Pinpoint the cell where the given text exists, returning its [x, y] midpoint coordinate. 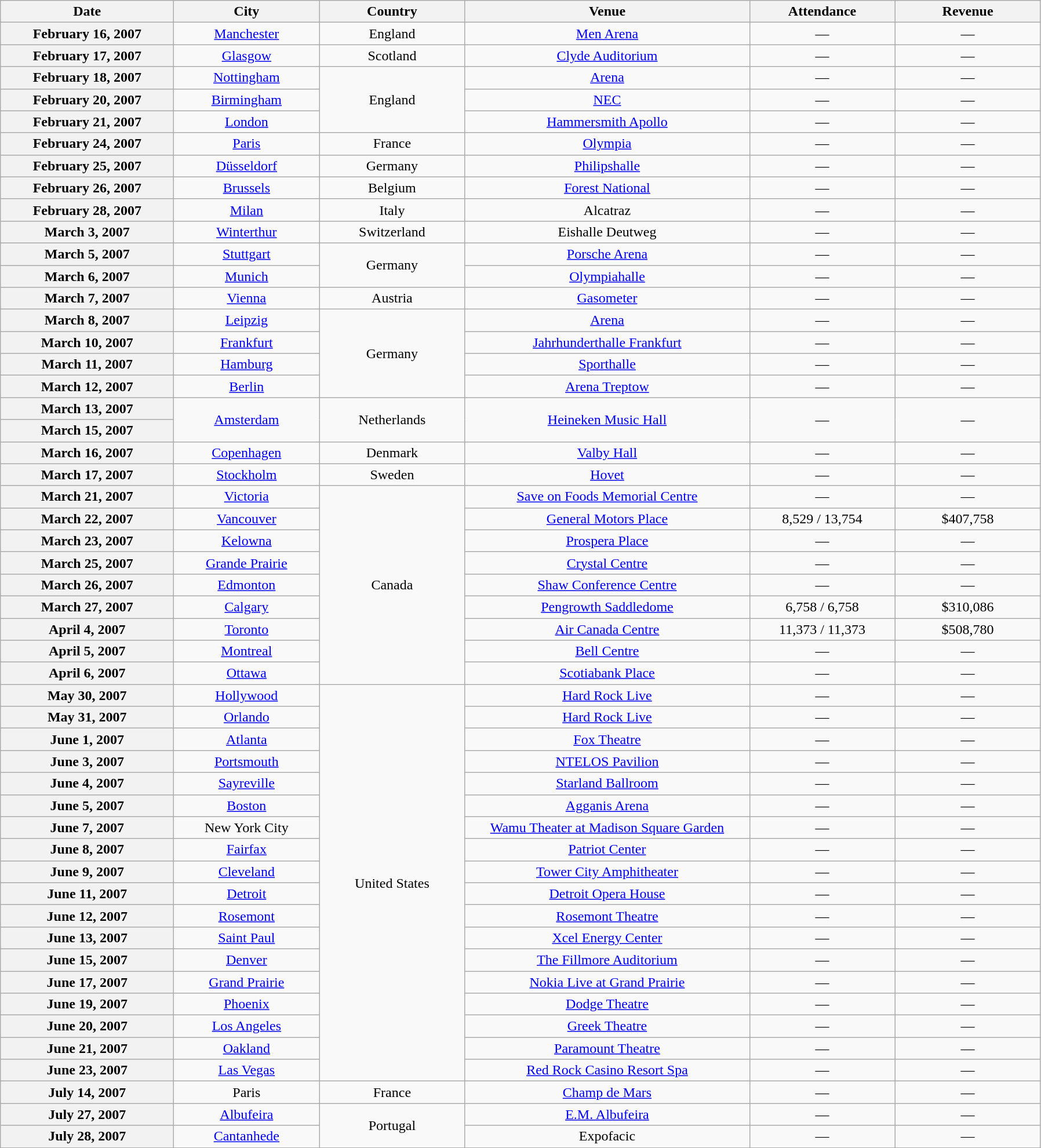
Phoenix [247, 1004]
June 17, 2007 [87, 982]
March 11, 2007 [87, 365]
March 23, 2007 [87, 541]
Revenue [968, 12]
6,758 / 6,758 [822, 607]
April 5, 2007 [87, 651]
June 5, 2007 [87, 806]
Denmark [392, 453]
June 8, 2007 [87, 850]
Saint Paul [247, 938]
Cleveland [247, 872]
Oakland [247, 1048]
Switzerland [392, 232]
June 15, 2007 [87, 960]
NEC [607, 100]
June 1, 2007 [87, 739]
Nokia Live at Grand Prairie [607, 982]
Canada [392, 585]
February 18, 2007 [87, 78]
February 26, 2007 [87, 188]
Men Arena [607, 34]
11,373 / 11,373 [822, 629]
Valby Hall [607, 453]
Wamu Theater at Madison Square Garden [607, 828]
Boston [247, 806]
Pengrowth Saddledome [607, 607]
Crystal Centre [607, 563]
Amsterdam [247, 420]
$508,780 [968, 629]
Venue [607, 12]
Italy [392, 210]
New York City [247, 828]
Rosemont [247, 916]
Olympia [607, 144]
June 13, 2007 [87, 938]
Calgary [247, 607]
June 23, 2007 [87, 1070]
Detroit Opera House [607, 894]
Date [87, 12]
Hamburg [247, 365]
July 27, 2007 [87, 1114]
Kelowna [247, 541]
Olympiahalle [607, 276]
April 4, 2007 [87, 629]
Atlanta [247, 739]
February 24, 2007 [87, 144]
Agganis Arena [607, 806]
March 6, 2007 [87, 276]
Save on Foods Memorial Centre [607, 497]
July 14, 2007 [87, 1092]
June 9, 2007 [87, 872]
Patriot Center [607, 850]
Hovet [607, 475]
London [247, 122]
February 16, 2007 [87, 34]
E.M. Albufeira [607, 1114]
Starland Ballroom [607, 783]
Clyde Auditorium [607, 56]
Las Vegas [247, 1070]
Frankfurt [247, 342]
Xcel Energy Center [607, 938]
Grand Prairie [247, 982]
March 26, 2007 [87, 585]
Philipshalle [607, 166]
Country [392, 12]
Montreal [247, 651]
The Fillmore Auditorium [607, 960]
Arena Treptow [607, 387]
Champ de Mars [607, 1092]
February 20, 2007 [87, 100]
Portugal [392, 1125]
Expofacic [607, 1136]
Paramount Theatre [607, 1048]
$310,086 [968, 607]
Scotiabank Place [607, 673]
Birmingham [247, 100]
March 21, 2007 [87, 497]
Milan [247, 210]
June 11, 2007 [87, 894]
Vancouver [247, 519]
March 7, 2007 [87, 298]
June 7, 2007 [87, 828]
Gasometer [607, 298]
Albufeira [247, 1114]
Alcatraz [607, 210]
Rosemont Theatre [607, 916]
June 19, 2007 [87, 1004]
Hammersmith Apollo [607, 122]
Bell Centre [607, 651]
Leipzig [247, 320]
March 17, 2007 [87, 475]
Forest National [607, 188]
March 8, 2007 [87, 320]
Jahrhunderthalle Frankfurt [607, 342]
Munich [247, 276]
Fox Theatre [607, 739]
Prospera Place [607, 541]
Red Rock Casino Resort Spa [607, 1070]
Stockholm [247, 475]
March 22, 2007 [87, 519]
June 3, 2007 [87, 761]
March 15, 2007 [87, 431]
February 17, 2007 [87, 56]
Austria [392, 298]
Berlin [247, 387]
NTELOS Pavilion [607, 761]
Los Angeles [247, 1026]
Sayreville [247, 783]
Winterthur [247, 232]
Fairfax [247, 850]
March 13, 2007 [87, 409]
Shaw Conference Centre [607, 585]
June 21, 2007 [87, 1048]
Porsche Arena [607, 254]
March 10, 2007 [87, 342]
Tower City Amphitheater [607, 872]
May 30, 2007 [87, 695]
Heineken Music Hall [607, 420]
Manchester [247, 34]
Nottingham [247, 78]
Detroit [247, 894]
Sporthalle [607, 365]
Düsseldorf [247, 166]
$407,758 [968, 519]
Toronto [247, 629]
Dodge Theatre [607, 1004]
Attendance [822, 12]
Brussels [247, 188]
Sweden [392, 475]
March 25, 2007 [87, 563]
8,529 / 13,754 [822, 519]
Netherlands [392, 420]
June 12, 2007 [87, 916]
Hollywood [247, 695]
March 5, 2007 [87, 254]
February 21, 2007 [87, 122]
May 31, 2007 [87, 717]
Vienna [247, 298]
Portsmouth [247, 761]
Belgium [392, 188]
Scotland [392, 56]
Air Canada Centre [607, 629]
Greek Theatre [607, 1026]
General Motors Place [607, 519]
March 12, 2007 [87, 387]
March 3, 2007 [87, 232]
March 27, 2007 [87, 607]
Copenhagen [247, 453]
Grande Prairie [247, 563]
Ottawa [247, 673]
April 6, 2007 [87, 673]
Victoria [247, 497]
Orlando [247, 717]
City [247, 12]
July 28, 2007 [87, 1136]
March 16, 2007 [87, 453]
Eishalle Deutweg [607, 232]
Edmonton [247, 585]
Glasgow [247, 56]
June 20, 2007 [87, 1026]
June 4, 2007 [87, 783]
Cantanhede [247, 1136]
February 28, 2007 [87, 210]
February 25, 2007 [87, 166]
Denver [247, 960]
United States [392, 883]
Stuttgart [247, 254]
